Search for the cell housing the specified text and yield its [X, Y] center coordinate. 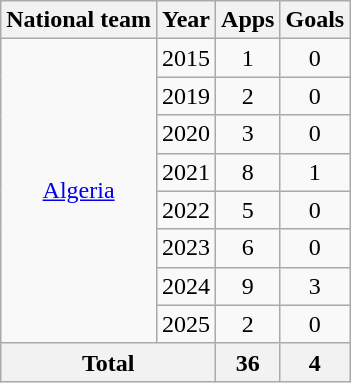
2023 [186, 248]
8 [248, 172]
2025 [186, 324]
5 [248, 210]
4 [315, 362]
36 [248, 362]
Year [186, 20]
2021 [186, 172]
Total [108, 362]
2022 [186, 210]
Goals [315, 20]
9 [248, 286]
2019 [186, 96]
Algeria [79, 191]
2015 [186, 58]
National team [79, 20]
2024 [186, 286]
6 [248, 248]
2020 [186, 134]
Apps [248, 20]
